Provide the [X, Y] coordinate of the cell's center where the given text is located.  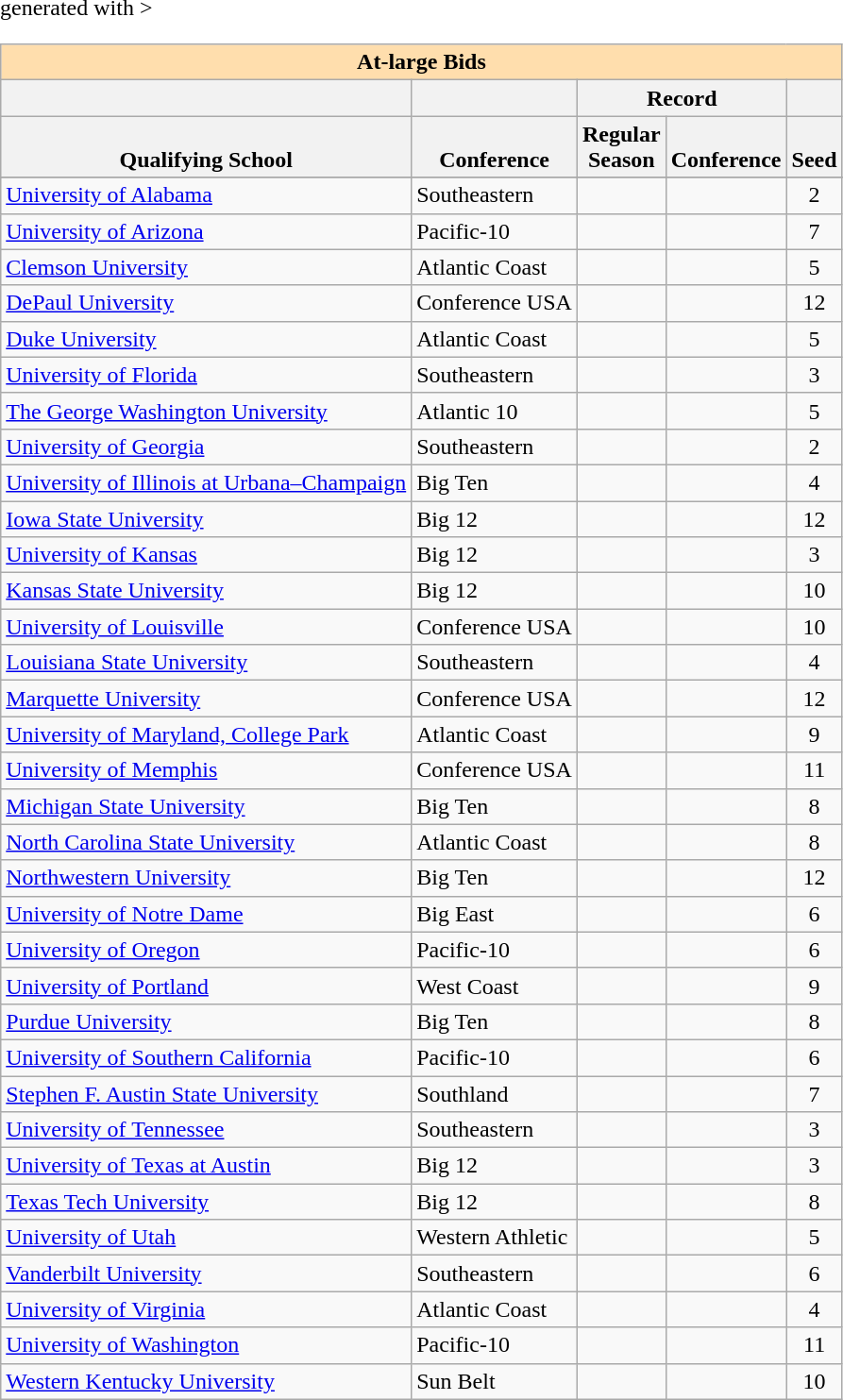
Atlantic 10 [495, 411]
University of Georgia [206, 447]
University of Louisville [206, 627]
University of Texas at Austin [206, 1166]
Michigan State University [206, 806]
University of Southern California [206, 1057]
University of Washington [206, 1345]
University of Virginia [206, 1309]
Iowa State University [206, 518]
Western Athletic [495, 1238]
Seed [814, 147]
University of Maryland, College Park [206, 734]
Clemson University [206, 267]
Vanderbilt University [206, 1273]
Regular Season [621, 147]
Qualifying School [206, 147]
University of Notre Dame [206, 914]
Purdue University [206, 1021]
University of Illinois at Urbana–Champaign [206, 482]
University of Arizona [206, 231]
University of Alabama [206, 195]
Northwestern University [206, 878]
Big East [495, 914]
University of Tennessee [206, 1130]
The George Washington University [206, 411]
Marquette University [206, 699]
University of Oregon [206, 950]
Record [682, 98]
Kansas State University [206, 591]
University of Utah [206, 1238]
Western Kentucky University [206, 1381]
University of Portland [206, 986]
University of Kansas [206, 555]
West Coast [495, 986]
North Carolina State University [206, 842]
University of Memphis [206, 770]
Sun Belt [495, 1381]
Louisiana State University [206, 663]
University of Florida [206, 375]
Southland [495, 1094]
At-large Bids [421, 62]
Duke University [206, 339]
DePaul University [206, 303]
Stephen F. Austin State University [206, 1094]
Texas Tech University [206, 1202]
